For the text-containing cell, return its midpoint in (x, y) coordinate format. 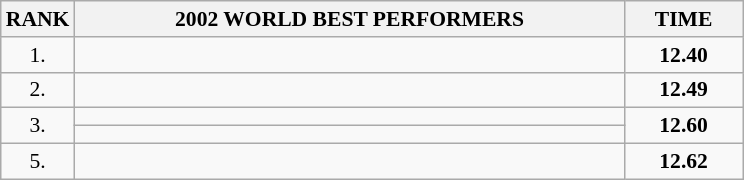
3. (38, 126)
2. (38, 90)
12.40 (684, 55)
TIME (684, 19)
1. (38, 55)
2002 WORLD BEST PERFORMERS (349, 19)
12.62 (684, 162)
12.60 (684, 126)
5. (38, 162)
12.49 (684, 90)
RANK (38, 19)
